Capture the cell that displays the provided text and extract its (x, y) central coordinate. 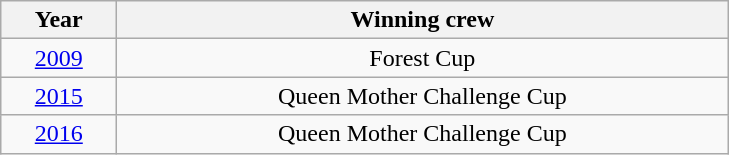
Forest Cup (422, 58)
2009 (59, 58)
Year (59, 20)
2015 (59, 96)
Winning crew (422, 20)
2016 (59, 134)
